Detect which cell encompasses the target text, then output its (X, Y) center coordinate. 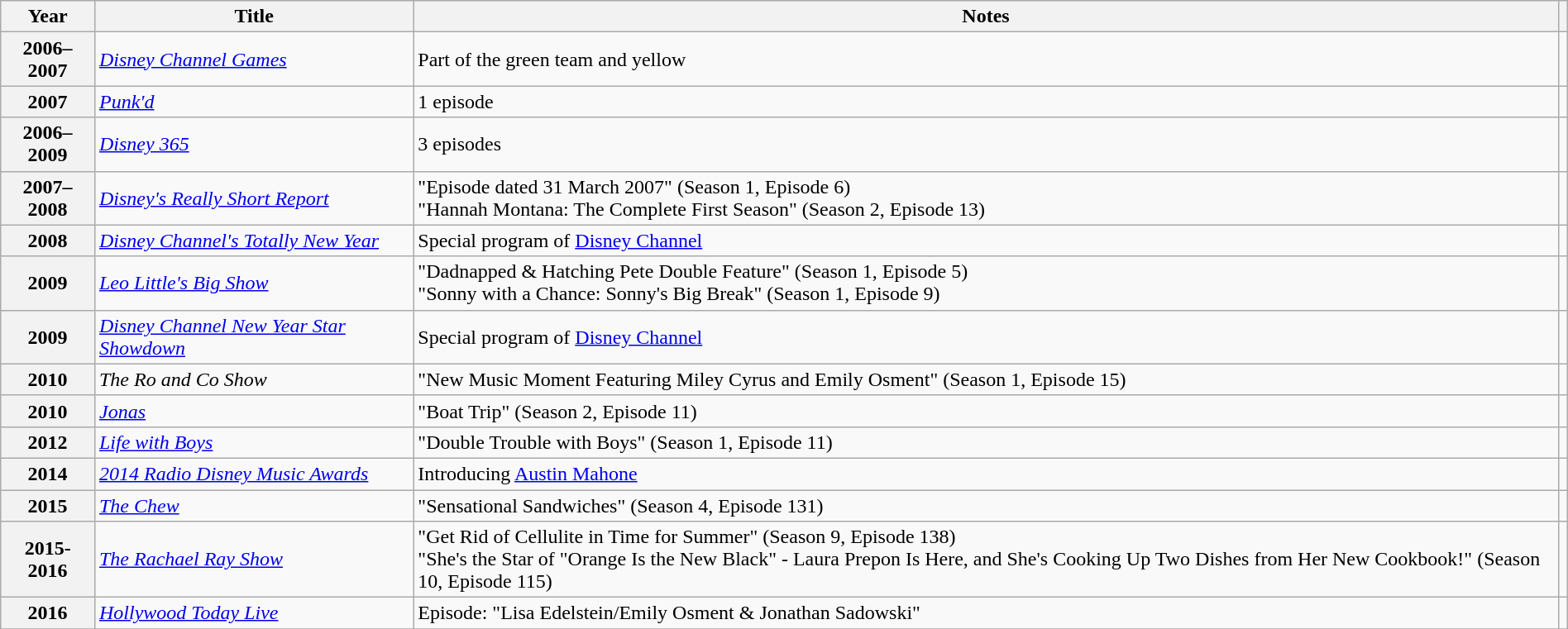
"Double Trouble with Boys" (Season 1, Episode 11) (986, 442)
3 episodes (986, 144)
Disney's Really Short Report (253, 198)
Life with Boys (253, 442)
Hollywood Today Live (253, 613)
Part of the green team and yellow (986, 60)
The Ro and Co Show (253, 379)
Title (253, 17)
2016 (48, 613)
"Dadnapped & Hatching Pete Double Feature" (Season 1, Episode 5)"Sonny with a Chance: Sonny's Big Break" (Season 1, Episode 9) (986, 283)
Jonas (253, 411)
Disney 365 (253, 144)
2007 (48, 102)
2007–2008 (48, 198)
"Boat Trip" (Season 2, Episode 11) (986, 411)
"Sensational Sandwiches" (Season 4, Episode 131) (986, 505)
The Chew (253, 505)
2014 Radio Disney Music Awards (253, 474)
2006–2009 (48, 144)
Disney Channel's Totally New Year (253, 241)
2012 (48, 442)
2008 (48, 241)
The Rachael Ray Show (253, 560)
Punk'd (253, 102)
Notes (986, 17)
Episode: "Lisa Edelstein/Emily Osment & Jonathan Sadowski" (986, 613)
2014 (48, 474)
Leo Little's Big Show (253, 283)
2015-2016 (48, 560)
Introducing Austin Mahone (986, 474)
"Episode dated 31 March 2007" (Season 1, Episode 6)"Hannah Montana: The Complete First Season" (Season 2, Episode 13) (986, 198)
1 episode (986, 102)
2006–2007 (48, 60)
Disney Channel New Year Star Showdown (253, 337)
2015 (48, 505)
Disney Channel Games (253, 60)
"New Music Moment Featuring Miley Cyrus and Emily Osment" (Season 1, Episode 15) (986, 379)
Year (48, 17)
